Return [X, Y] of the center of cell containing provided text 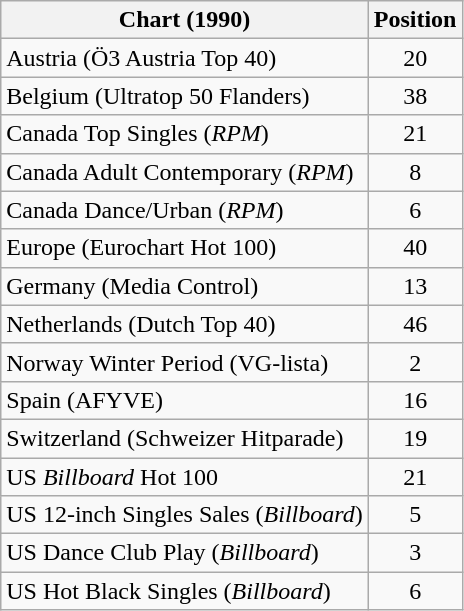
Germany (Media Control) [185, 286]
13 [415, 286]
Netherlands (Dutch Top 40) [185, 324]
20 [415, 58]
Spain (AFYVE) [185, 400]
US Dance Club Play (Billboard) [185, 553]
US 12-inch Singles Sales (Billboard) [185, 515]
40 [415, 248]
5 [415, 515]
8 [415, 172]
38 [415, 96]
US Hot Black Singles (Billboard) [185, 591]
16 [415, 400]
Norway Winter Period (VG-lista) [185, 362]
Switzerland (Schweizer Hitparade) [185, 438]
46 [415, 324]
Canada Dance/Urban (RPM) [185, 210]
Europe (Eurochart Hot 100) [185, 248]
Canada Top Singles (RPM) [185, 134]
2 [415, 362]
Austria (Ö3 Austria Top 40) [185, 58]
Position [415, 20]
Canada Adult Contemporary (RPM) [185, 172]
US Billboard Hot 100 [185, 477]
Chart (1990) [185, 20]
3 [415, 553]
19 [415, 438]
Belgium (Ultratop 50 Flanders) [185, 96]
